Scan for the cell matching the given text and deliver its [x, y] coordinate at center. 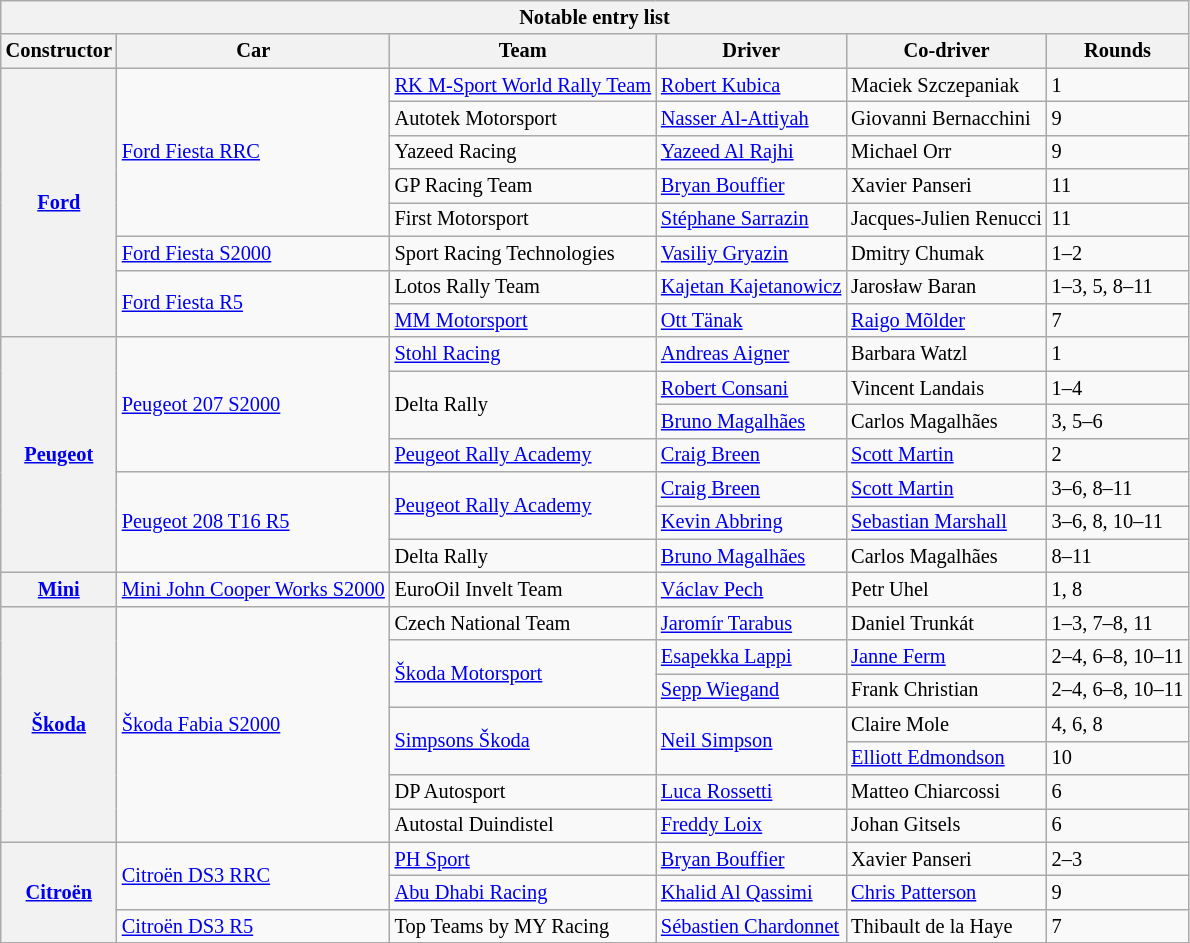
Jacques-Julien Renucci [946, 219]
PH Sport [523, 859]
Rounds [1118, 51]
RK M-Sport World Rally Team [523, 85]
Kevin Abbring [751, 522]
Mini John Cooper Works S2000 [254, 589]
Freddy Loix [751, 825]
3–6, 8–11 [1118, 489]
Vasiliy Gryazin [751, 253]
MM Motorsport [523, 320]
Michael Orr [946, 152]
Johan Gitsels [946, 825]
Neil Simpson [751, 740]
2 [1118, 455]
Citroën DS3 R5 [254, 926]
Škoda Motorsport [523, 674]
Team [523, 51]
GP Racing Team [523, 186]
Peugeot 207 S2000 [254, 404]
Driver [751, 51]
Škoda [59, 724]
Petr Uhel [946, 589]
Nasser Al-Attiyah [751, 118]
Robert Kubica [751, 85]
3, 5–6 [1118, 421]
Matteo Chiarcossi [946, 791]
Czech National Team [523, 623]
Kajetan Kajetanowicz [751, 287]
Janne Ferm [946, 657]
Luca Rossetti [751, 791]
2–3 [1118, 859]
Yazeed Al Rajhi [751, 152]
Robert Consani [751, 388]
Dmitry Chumak [946, 253]
Citroën DS3 RRC [254, 876]
Ford Fiesta RRC [254, 152]
Notable entry list [594, 17]
Autostal Duindistel [523, 825]
EuroOil Invelt Team [523, 589]
1–2 [1118, 253]
Frank Christian [946, 690]
Ford Fiesta R5 [254, 304]
Top Teams by MY Racing [523, 926]
Andreas Aigner [751, 354]
Elliott Edmondson [946, 758]
Lotos Rally Team [523, 287]
Esapekka Lappi [751, 657]
Václav Pech [751, 589]
1–4 [1118, 388]
Vincent Landais [946, 388]
Giovanni Bernacchini [946, 118]
DP Autosport [523, 791]
Simpsons Škoda [523, 740]
3–6, 8, 10–11 [1118, 522]
Co-driver [946, 51]
4, 6, 8 [1118, 724]
Daniel Trunkát [946, 623]
1–3, 7–8, 11 [1118, 623]
Sepp Wiegand [751, 690]
Ford Fiesta S2000 [254, 253]
Jaromír Tarabus [751, 623]
Maciek Szczepaniak [946, 85]
1, 8 [1118, 589]
Sébastien Chardonnet [751, 926]
Peugeot [59, 455]
Ford [59, 202]
Sport Racing Technologies [523, 253]
Khalid Al Qassimi [751, 892]
Barbara Watzl [946, 354]
8–11 [1118, 556]
Car [254, 51]
Claire Mole [946, 724]
1–3, 5, 8–11 [1118, 287]
Mini [59, 589]
Autotek Motorsport [523, 118]
Citroën [59, 892]
Raigo Mõlder [946, 320]
Stéphane Sarrazin [751, 219]
Chris Patterson [946, 892]
First Motorsport [523, 219]
Jarosław Baran [946, 287]
Yazeed Racing [523, 152]
10 [1118, 758]
Peugeot 208 T16 R5 [254, 522]
Constructor [59, 51]
Stohl Racing [523, 354]
Sebastian Marshall [946, 522]
Thibault de la Haye [946, 926]
Ott Tänak [751, 320]
Abu Dhabi Racing [523, 892]
Škoda Fabia S2000 [254, 724]
